Identify which cell holds the provided text, then report its (X, Y) central coordinate. 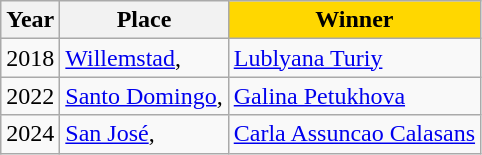
2022 (30, 96)
Lublyana Turiy (354, 58)
Santo Domingo, (144, 96)
2024 (30, 134)
Winner (354, 20)
Willemstad, (144, 58)
2018 (30, 58)
Year (30, 20)
Carla Assuncao Calasans (354, 134)
Place (144, 20)
San José, (144, 134)
Galina Petukhova (354, 96)
